Output the (X, Y) coordinate of the center of the cell containing the given text.  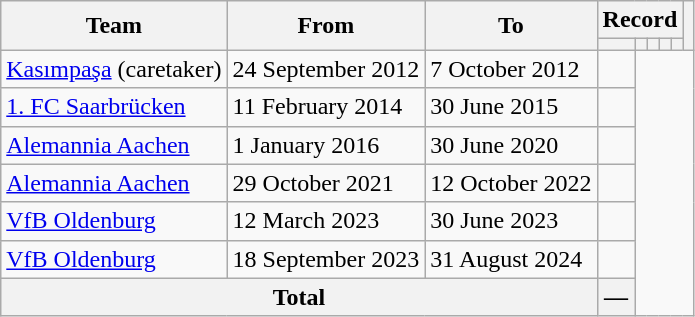
18 September 2023 (326, 259)
From (326, 26)
1. FC Saarbrücken (114, 107)
30 June 2015 (511, 107)
Total (299, 297)
Team (114, 26)
1 January 2016 (326, 145)
30 June 2023 (511, 221)
To (511, 26)
— (616, 297)
Kasımpaşa (caretaker) (114, 69)
12 October 2022 (511, 183)
30 June 2020 (511, 145)
31 August 2024 (511, 259)
7 October 2012 (511, 69)
11 February 2014 (326, 107)
Record (640, 20)
12 March 2023 (326, 221)
24 September 2012 (326, 69)
29 October 2021 (326, 183)
